Scan for the cell matching the given text and deliver its (X, Y) coordinate at center. 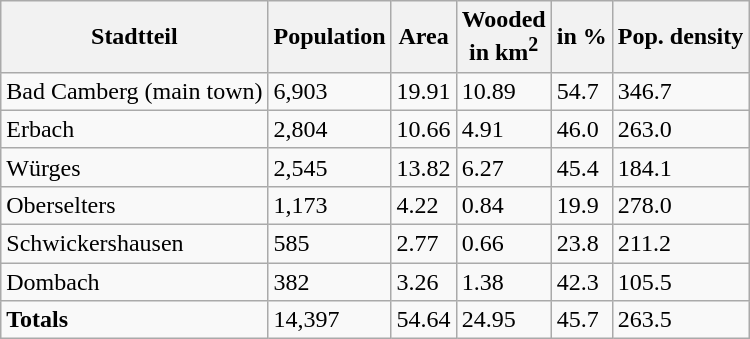
263.5 (680, 320)
24.95 (504, 320)
45.4 (582, 167)
1.38 (504, 282)
46.0 (582, 129)
Erbach (134, 129)
19.9 (582, 205)
3.26 (424, 282)
2.77 (424, 244)
585 (330, 244)
Totals (134, 320)
Würges (134, 167)
13.82 (424, 167)
4.22 (424, 205)
6,903 (330, 91)
4.91 (504, 129)
Stadtteil (134, 37)
Bad Camberg (main town) (134, 91)
346.7 (680, 91)
1,173 (330, 205)
Wooded in km2 (504, 37)
54.7 (582, 91)
Dombach (134, 282)
0.66 (504, 244)
in % (582, 37)
42.3 (582, 282)
19.91 (424, 91)
10.66 (424, 129)
23.8 (582, 244)
14,397 (330, 320)
54.64 (424, 320)
211.2 (680, 244)
0.84 (504, 205)
Area (424, 37)
105.5 (680, 282)
6.27 (504, 167)
2,545 (330, 167)
184.1 (680, 167)
382 (330, 282)
Population (330, 37)
45.7 (582, 320)
2,804 (330, 129)
Schwickershausen (134, 244)
10.89 (504, 91)
278.0 (680, 205)
Oberselters (134, 205)
263.0 (680, 129)
Pop. density (680, 37)
